Identify which cell holds the provided text, then report its (x, y) central coordinate. 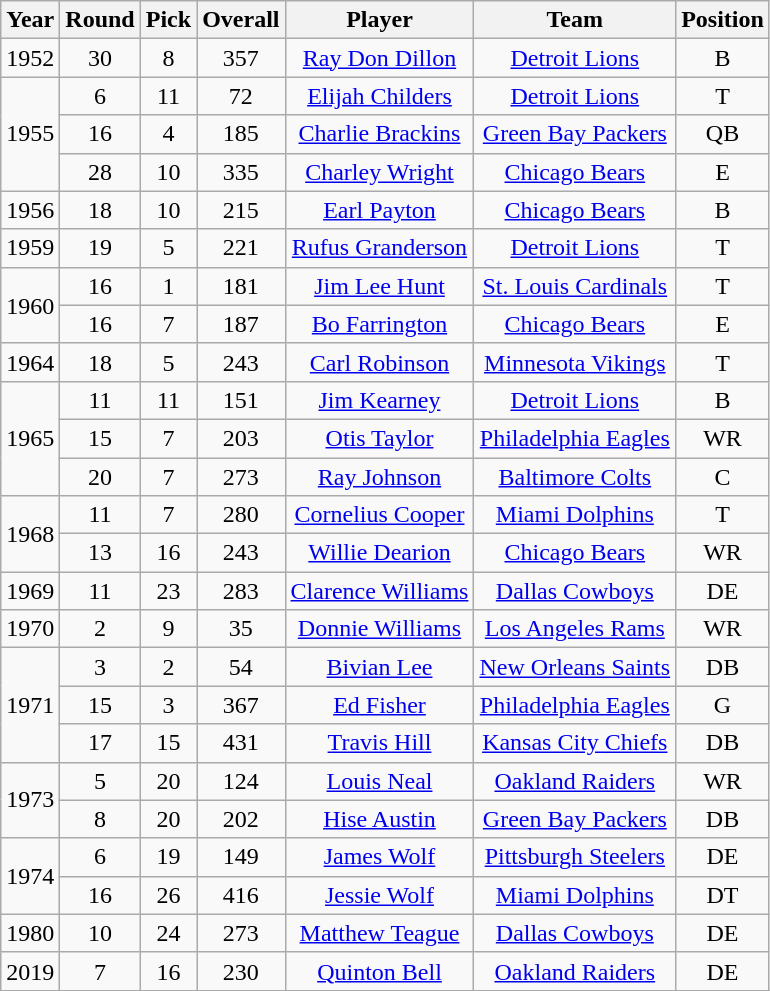
1969 (30, 591)
Pittsburgh Steelers (575, 857)
Minnesota Vikings (575, 362)
Position (723, 20)
24 (168, 933)
Quinton Bell (380, 971)
1980 (30, 933)
Kansas City Chiefs (575, 743)
Earl Payton (380, 210)
28 (100, 172)
181 (241, 286)
151 (241, 400)
124 (241, 781)
Bivian Lee (380, 667)
Jim Lee Hunt (380, 286)
202 (241, 819)
Jim Kearney (380, 400)
1956 (30, 210)
1968 (30, 534)
Matthew Teague (380, 933)
26 (168, 895)
Ray Don Dillon (380, 58)
Louis Neal (380, 781)
G (723, 705)
1952 (30, 58)
Otis Taylor (380, 438)
Hise Austin (380, 819)
Year (30, 20)
1 (168, 286)
203 (241, 438)
Ray Johnson (380, 477)
Donnie Williams (380, 629)
Overall (241, 20)
1959 (30, 248)
Clarence Williams (380, 591)
Pick (168, 20)
185 (241, 134)
New Orleans Saints (575, 667)
Travis Hill (380, 743)
Ed Fisher (380, 705)
Round (100, 20)
230 (241, 971)
Player (380, 20)
215 (241, 210)
1970 (30, 629)
367 (241, 705)
335 (241, 172)
Los Angeles Rams (575, 629)
James Wolf (380, 857)
23 (168, 591)
416 (241, 895)
9 (168, 629)
283 (241, 591)
Willie Dearion (380, 553)
149 (241, 857)
1971 (30, 705)
2019 (30, 971)
187 (241, 324)
357 (241, 58)
1973 (30, 800)
35 (241, 629)
280 (241, 515)
1955 (30, 134)
St. Louis Cardinals (575, 286)
72 (241, 96)
Jessie Wolf (380, 895)
13 (100, 553)
1965 (30, 438)
C (723, 477)
QB (723, 134)
1964 (30, 362)
Rufus Granderson (380, 248)
221 (241, 248)
4 (168, 134)
431 (241, 743)
DT (723, 895)
Baltimore Colts (575, 477)
17 (100, 743)
30 (100, 58)
Charlie Brackins (380, 134)
1974 (30, 876)
Team (575, 20)
Bo Farrington (380, 324)
1960 (30, 305)
54 (241, 667)
Charley Wright (380, 172)
Cornelius Cooper (380, 515)
Elijah Childers (380, 96)
Carl Robinson (380, 362)
